Pinpoint the cell where the given text exists, returning its [X, Y] midpoint coordinate. 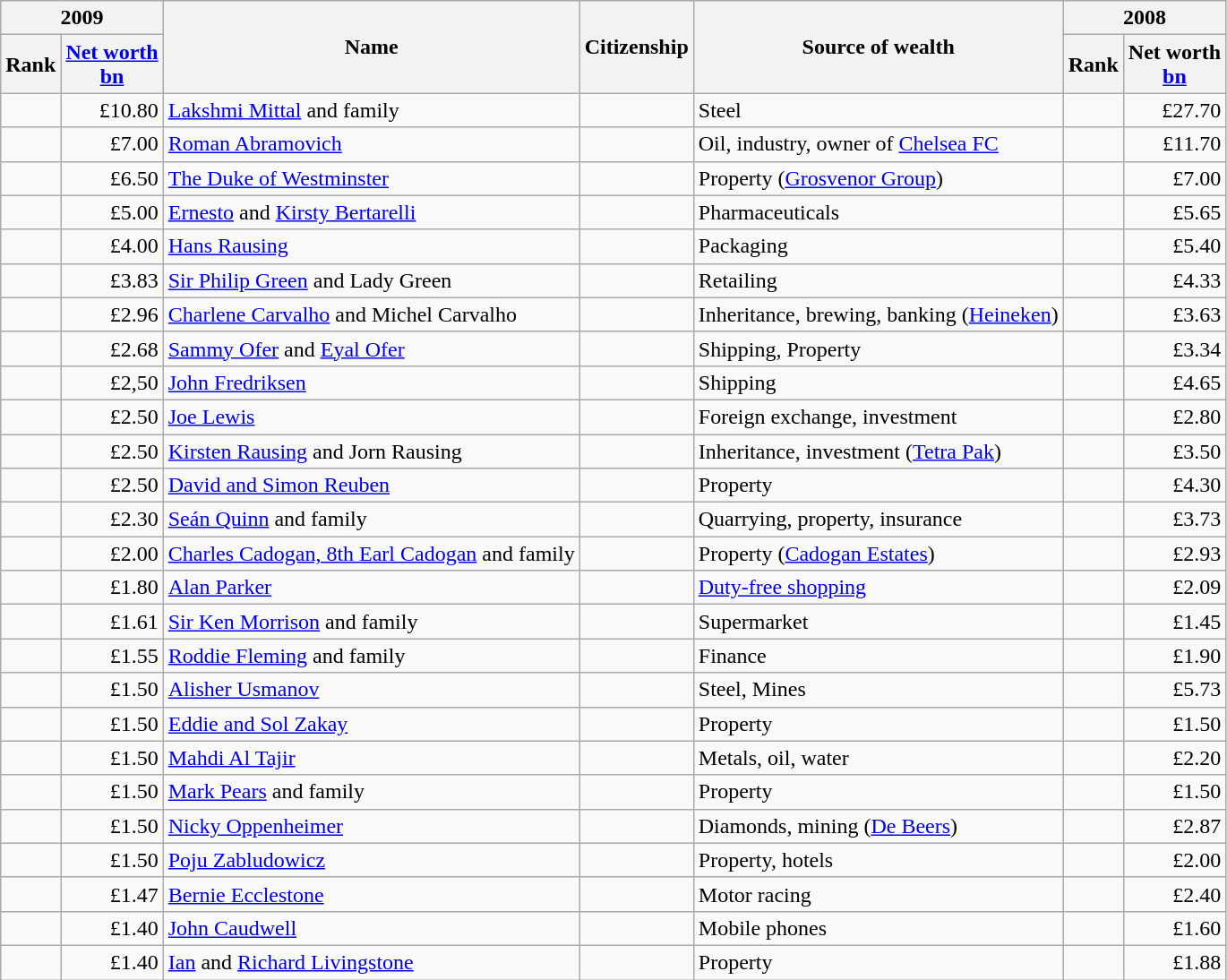
Inheritance, investment (Tetra Pak) [878, 451]
£1.61 [112, 622]
Diamonds, mining (De Beers) [878, 826]
Foreign exchange, investment [878, 417]
£2.09 [1174, 588]
2009 [82, 18]
£4.00 [112, 246]
Alisher Usmanov [371, 690]
Retailing [878, 280]
Charlene Carvalho and Michel Carvalho [371, 314]
£5.00 [112, 212]
£4.65 [1174, 383]
Quarrying, property, insurance [878, 520]
£2.20 [1174, 758]
Sir Ken Morrison and family [371, 622]
£27.70 [1174, 110]
Alan Parker [371, 588]
Name [371, 47]
Hans Rausing [371, 246]
Metals, oil, water [878, 758]
£1.45 [1174, 622]
Charles Cadogan, 8th Earl Cadogan and family [371, 554]
Poju Zabludowicz [371, 860]
Roman Abramovich [371, 144]
Sir Philip Green and Lady Green [371, 280]
Nicky Oppenheimer [371, 826]
Mahdi Al Tajir [371, 758]
£10.80 [112, 110]
Eddie and Sol Zakay [371, 724]
Property (Grosvenor Group) [878, 178]
Roddie Fleming and family [371, 656]
£1.47 [112, 894]
Source of wealth [878, 47]
Mark Pears and family [371, 792]
£5.65 [1174, 212]
John Caudwell [371, 928]
Motor racing [878, 894]
Bernie Ecclestone [371, 894]
£2.30 [112, 520]
Property, hotels [878, 860]
Duty-free shopping [878, 588]
£5.40 [1174, 246]
Shipping, Property [878, 348]
2008 [1145, 18]
John Fredriksen [371, 383]
£2.40 [1174, 894]
£1.80 [112, 588]
Steel [878, 110]
£2.96 [112, 314]
Ernesto and Kirsty Bertarelli [371, 212]
£2.93 [1174, 554]
£1.90 [1174, 656]
Citizenship [636, 47]
£1.60 [1174, 928]
£5.73 [1174, 690]
Joe Lewis [371, 417]
£3.34 [1174, 348]
Inheritance, brewing, banking (Heineken) [878, 314]
£11.70 [1174, 144]
Shipping [878, 383]
Seán Quinn and family [371, 520]
£3.73 [1174, 520]
Pharmaceuticals [878, 212]
Sammy Ofer and Eyal Ofer [371, 348]
£6.50 [112, 178]
£2.87 [1174, 826]
Ian and Richard Livingstone [371, 962]
£4.33 [1174, 280]
£3.83 [112, 280]
Lakshmi Mittal and family [371, 110]
£3.63 [1174, 314]
Property (Cadogan Estates) [878, 554]
David and Simon Reuben [371, 486]
£2,50 [112, 383]
Supermarket [878, 622]
Mobile phones [878, 928]
Kirsten Rausing and Jorn Rausing [371, 451]
£1.55 [112, 656]
£3.50 [1174, 451]
Steel, Mines [878, 690]
£2.80 [1174, 417]
Oil, industry, owner of Chelsea FC [878, 144]
Packaging [878, 246]
£4.30 [1174, 486]
Finance [878, 656]
£1.88 [1174, 962]
£2.68 [112, 348]
The Duke of Westminster [371, 178]
